Return the (x, y) coordinate for the center point of the cell that contains the specified text.  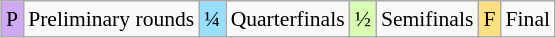
Quarterfinals (288, 19)
Final (528, 19)
Preliminary rounds (111, 19)
P (12, 19)
Semifinals (427, 19)
¼ (212, 19)
F (489, 19)
½ (363, 19)
